Extract the (X, Y) coordinate from the center of the cell holding the provided text.  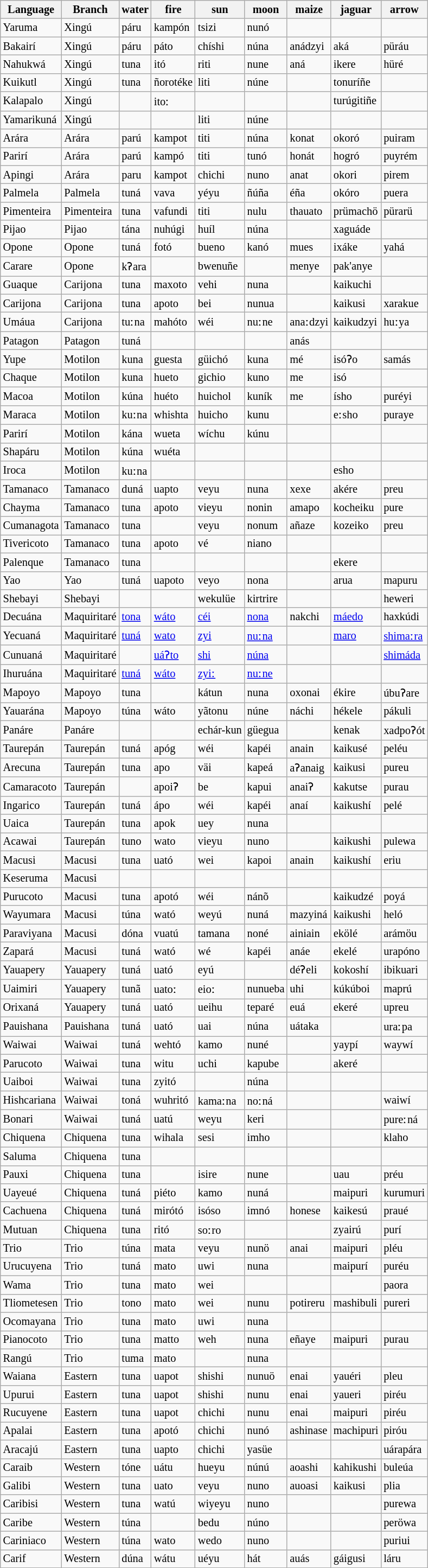
okoró (356, 138)
isire (220, 1175)
Carif (31, 1559)
déʔeli (309, 970)
kaikudzyi (356, 322)
Galibi (31, 1486)
jaguar (356, 9)
uéyu (220, 1559)
Ocomayana (31, 1321)
ikere (356, 64)
zyi (220, 636)
weyú (220, 915)
ekere (356, 562)
Urucuyena (31, 1266)
samás (404, 359)
wihala (174, 1138)
tuno (135, 842)
prümachö (356, 211)
uatoː (174, 989)
mazyiná (309, 915)
Rucuyene (31, 1413)
Kalapalo (31, 101)
Yaruma (31, 28)
Iroca (31, 470)
dóna (135, 933)
shimáda (404, 654)
anaiʔ (309, 787)
Saluma (31, 1156)
Paraviyana (31, 933)
Tliometesen (31, 1303)
sun (220, 9)
wuéta (174, 452)
maipurí (356, 1266)
wuhritó (174, 1100)
potireru (309, 1303)
Palenque (31, 562)
hueto (174, 378)
tuma (135, 1358)
apoiʔ (174, 787)
núnú (266, 1468)
wedo (220, 1540)
Ihuruána (31, 674)
witu (174, 1063)
kamaːna (220, 1100)
maxoto (174, 285)
tána (135, 230)
weyu (220, 1119)
itó (174, 64)
väi (220, 767)
haxkúdi (404, 617)
konat (309, 138)
Nahukwá (31, 64)
pürarü (404, 211)
uáʔto (174, 654)
arua (356, 581)
aná (309, 64)
hüré (404, 64)
pirem (404, 175)
kirtrire (266, 598)
auoasi (309, 1486)
nonin (266, 507)
apo (174, 767)
eyú (220, 970)
Yauarána (31, 711)
fotó (174, 247)
duná (135, 489)
uapoto (174, 581)
Guaque (31, 285)
teparé (266, 1008)
kapeá (266, 767)
nuːna (266, 636)
urapóno (404, 951)
kána (135, 434)
Aracajú (31, 1449)
Orixaná (31, 1008)
uárapára (404, 1449)
zyiː (220, 674)
guesta (174, 359)
buleúa (404, 1468)
imnó (266, 1211)
Tivericoto (31, 544)
anat (309, 175)
wueta (174, 434)
ueihu (220, 1008)
ibikuari (404, 970)
anaí (309, 805)
xadpoʔót (404, 730)
uraːpa (404, 1027)
heló (404, 915)
veyo (220, 581)
pleu (404, 1376)
hueyu (220, 1468)
huíl (220, 230)
kunu (266, 415)
ekelé (356, 951)
watú (174, 1504)
peröwa (404, 1522)
kampón (174, 28)
maro (356, 636)
auás (309, 1559)
mata (174, 1248)
préu (404, 1175)
xaguáde (356, 230)
bedu (220, 1522)
soːro (220, 1229)
wé (220, 951)
uátaka (309, 1027)
Wayumara (31, 915)
ñorotéke (174, 82)
Parucoto (31, 1063)
mé (309, 359)
puraye (404, 415)
huːya (404, 322)
weh (220, 1340)
Keseruma (31, 878)
kuno (266, 378)
uato (174, 1486)
uátu (174, 1468)
Mutuan (31, 1229)
purewa (404, 1504)
Apalai (31, 1431)
mirótó (174, 1211)
kenak (356, 730)
Uaimiri (31, 989)
Cachuena (31, 1211)
isóso (220, 1211)
yahá (404, 247)
püráu (404, 46)
Umáua (31, 322)
Camaracoto (31, 787)
noné (266, 933)
yauéri (356, 1376)
pelé (404, 805)
toná (135, 1100)
Arecuna (31, 767)
kampó (174, 156)
huicho (220, 415)
tuːna (135, 322)
Apingi (31, 175)
kúnu (266, 434)
pure (404, 507)
uey (220, 824)
hát (266, 1559)
aʔanaig (309, 767)
Bonari (31, 1119)
upreu (404, 1008)
tono (135, 1303)
Rangú (31, 1358)
kanó (266, 247)
poyá (404, 896)
güegua (266, 730)
akére (356, 489)
purí (404, 1229)
puréu (404, 1266)
kúkúboi (356, 989)
dúna (135, 1559)
yasüe (266, 1449)
Yamarikuná (31, 120)
turúgitiñe (356, 101)
akeré (356, 1063)
ainiain (309, 933)
ekeré (356, 1008)
uhi (309, 989)
vava (174, 193)
ixáke (356, 247)
maprú (404, 989)
riti (220, 64)
paora (404, 1285)
Shapáru (31, 452)
okori (356, 175)
nunuö (266, 1376)
pureːná (404, 1119)
waiwí (404, 1100)
úbuʔare (404, 692)
whishta (174, 415)
kocheiku (356, 507)
Decuána (31, 617)
Caribe (31, 1522)
uatú (174, 1119)
mahóto (174, 322)
hogró (356, 156)
plia (404, 1486)
thauato (309, 211)
ashinase (309, 1431)
paru (135, 175)
aoashi (309, 1468)
puera (404, 193)
anáe (309, 951)
bei (220, 303)
kaikudzé (356, 896)
peléu (404, 749)
menye (309, 266)
zyitó (174, 1081)
klaho (404, 1138)
céi (220, 617)
Branch (90, 9)
kokoshí (356, 970)
Ingarico (31, 805)
nunua (266, 303)
vehi (220, 285)
Chayma (31, 507)
huichol (220, 396)
noːná (266, 1100)
añaze (309, 526)
nuhúgi (174, 230)
anai (309, 1248)
puiram (404, 138)
kátun (220, 692)
Bakairí (31, 46)
kaikesú (356, 1211)
wekulüe (220, 598)
tunã (135, 989)
fire (174, 9)
Yecuaná (31, 636)
Cariniaco (31, 1540)
eioː (220, 989)
yaypí (356, 1045)
kozeiko (356, 526)
praué (404, 1211)
tonuríñe (356, 82)
Chaque (31, 378)
Wama (31, 1285)
kaikusé (356, 749)
nunueba (266, 989)
puriui (404, 1540)
Yupe (31, 359)
láru (404, 1559)
isóʔo (356, 359)
honese (309, 1211)
pákuli (404, 711)
gáigusi (356, 1559)
Cumanagota (31, 526)
echár-kun (220, 730)
nulu (266, 211)
mashibuli (356, 1303)
kuník (266, 396)
arrow (404, 9)
nuné (266, 1045)
yéyu (220, 193)
ritó (174, 1229)
kurumuri (404, 1193)
puréyi (404, 396)
Uaica (31, 824)
wíchu (220, 434)
pureri (404, 1303)
kaikuchi (356, 285)
anádzyi (309, 46)
ekölé (356, 933)
Caraib (31, 1468)
shi (220, 654)
pak'anye (356, 266)
tamana (220, 933)
waywí (404, 1045)
amapo (309, 507)
tsizi (220, 28)
náchi (309, 711)
apok (174, 824)
Caribisi (31, 1504)
Maraca (31, 415)
páto (174, 46)
Purucoto (31, 896)
eriu (404, 860)
Upurui (31, 1394)
ñúña (266, 193)
Uaiboi (31, 1081)
mues (309, 247)
water (135, 9)
nunö (266, 1248)
pulewa (404, 842)
mapuru (404, 581)
eːsho (356, 415)
kʔara (135, 266)
itoː (174, 101)
Uayeué (31, 1193)
Carare (31, 266)
Waiana (31, 1376)
éña (309, 193)
honát (309, 156)
ápo (174, 805)
vé (220, 544)
hékele (356, 711)
imho (266, 1138)
güichó (220, 359)
euá (309, 1008)
eñaye (309, 1340)
Language (31, 9)
isó (356, 378)
puyrém (404, 156)
wiyeyu (220, 1504)
núno (266, 1522)
xarakue (404, 303)
okóro (356, 193)
kapui (266, 787)
kapube (266, 1063)
sesi (220, 1138)
kapoi (266, 860)
moon (266, 9)
bueno (220, 247)
vafundi (174, 211)
apóg (174, 749)
yãtonu (220, 711)
nonum (266, 526)
maize (309, 9)
Hishcariana (31, 1100)
vuatú (174, 933)
nánõ (266, 896)
shimaːra (404, 636)
uchi (220, 1063)
xexe (309, 489)
anaːdzyi (309, 322)
yaueri (356, 1394)
machipuri (356, 1431)
oxonai (309, 692)
piéto (174, 1193)
kahikushi (356, 1468)
Macoa (31, 396)
tona (135, 617)
Acawai (31, 842)
arámöu (404, 933)
tunó (266, 156)
anás (309, 341)
esho (356, 470)
Cunuaná (31, 654)
uai (220, 1027)
be (220, 787)
ísho (356, 396)
matto (174, 1340)
pureu (404, 767)
heweri (404, 598)
zyairú (356, 1229)
uau (356, 1175)
piróu (404, 1431)
chíshi (220, 46)
kakutse (356, 787)
niano (266, 544)
Zapará (31, 951)
Pianocoto (31, 1340)
Kuikutl (31, 82)
aká (356, 46)
nakchi (309, 617)
bwenuñe (220, 266)
Pauxi (31, 1175)
keri (266, 1119)
máedo (356, 617)
tóne (135, 1468)
gichio (220, 378)
pléu (404, 1248)
huéto (174, 396)
wátu (174, 1559)
ékire (356, 692)
wehtó (174, 1045)
